Find where the given text appears and provide that cell's center as [X, Y] coordinate. 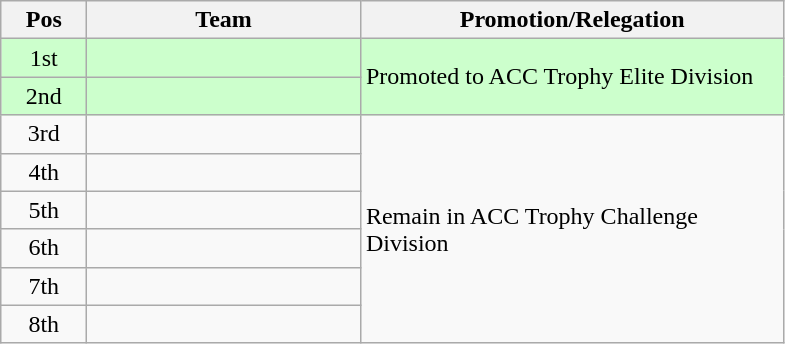
1st [44, 58]
6th [44, 248]
8th [44, 324]
Pos [44, 20]
3rd [44, 134]
Promotion/Relegation [572, 20]
Promoted to ACC Trophy Elite Division [572, 77]
Team [224, 20]
4th [44, 172]
5th [44, 210]
2nd [44, 96]
Remain in ACC Trophy Challenge Division [572, 229]
7th [44, 286]
